Capture the cell that displays the provided text and extract its (x, y) central coordinate. 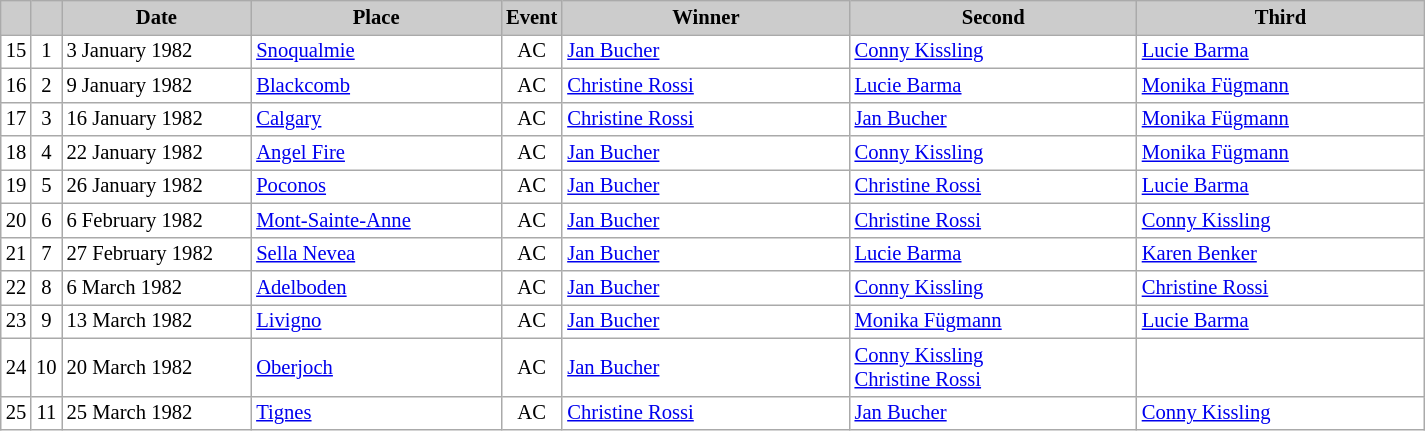
Conny Kissling Christine Rossi (994, 367)
Livigno (376, 321)
Third (1280, 17)
1 (46, 51)
25 March 1982 (157, 413)
16 (16, 85)
Angel Fire (376, 153)
Karen Benker (1280, 254)
16 January 1982 (157, 119)
11 (46, 413)
27 February 1982 (157, 254)
Date (157, 17)
19 (16, 186)
7 (46, 254)
Sella Nevea (376, 254)
20 March 1982 (157, 367)
26 January 1982 (157, 186)
Place (376, 17)
3 January 1982 (157, 51)
Mont-Sainte-Anne (376, 220)
6 (46, 220)
Tignes (376, 413)
21 (16, 254)
Snoqualmie (376, 51)
25 (16, 413)
6 March 1982 (157, 287)
3 (46, 119)
Event (532, 17)
22 (16, 287)
6 February 1982 (157, 220)
10 (46, 367)
20 (16, 220)
4 (46, 153)
18 (16, 153)
8 (46, 287)
Poconos (376, 186)
Calgary (376, 119)
Adelboden (376, 287)
13 March 1982 (157, 321)
23 (16, 321)
22 January 1982 (157, 153)
5 (46, 186)
Second (994, 17)
9 January 1982 (157, 85)
15 (16, 51)
24 (16, 367)
17 (16, 119)
Oberjoch (376, 367)
Winner (706, 17)
9 (46, 321)
2 (46, 85)
Blackcomb (376, 85)
